Determine the (X, Y) coordinate at the center of the cell enclosing the given text.  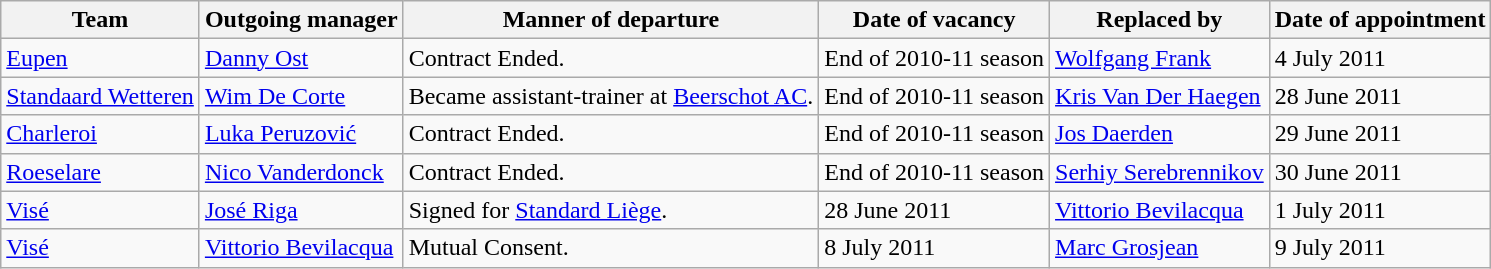
Standaard Wetteren (100, 96)
29 June 2011 (1380, 134)
Kris Van Der Haegen (1160, 96)
Marc Grosjean (1160, 248)
Luka Peruzović (301, 134)
Charleroi (100, 134)
Nico Vanderdonck (301, 172)
Replaced by (1160, 20)
9 July 2011 (1380, 248)
Date of appointment (1380, 20)
Signed for Standard Liège. (611, 210)
Wim De Corte (301, 96)
4 July 2011 (1380, 58)
Danny Ost (301, 58)
José Riga (301, 210)
Wolfgang Frank (1160, 58)
1 July 2011 (1380, 210)
8 July 2011 (934, 248)
Outgoing manager (301, 20)
Became assistant-trainer at Beerschot AC. (611, 96)
Manner of departure (611, 20)
Date of vacancy (934, 20)
Jos Daerden (1160, 134)
30 June 2011 (1380, 172)
Eupen (100, 58)
Serhiy Serebrennikov (1160, 172)
Team (100, 20)
Roeselare (100, 172)
Mutual Consent. (611, 248)
